Capture the cell that displays the provided text and extract its [X, Y] central coordinate. 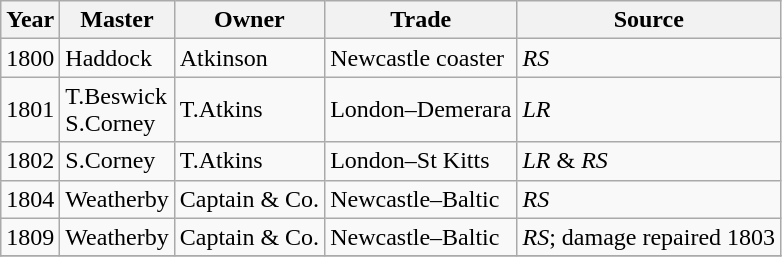
Atkinson [249, 58]
1802 [30, 161]
Newcastle coaster [421, 58]
LR [649, 110]
1804 [30, 199]
1800 [30, 58]
London–Demerara [421, 110]
RS; damage repaired 1803 [649, 237]
1809 [30, 237]
T.BeswickS.Corney [117, 110]
S.Corney [117, 161]
Owner [249, 20]
Master [117, 20]
LR & RS [649, 161]
Trade [421, 20]
Haddock [117, 58]
London–St Kitts [421, 161]
1801 [30, 110]
Source [649, 20]
Year [30, 20]
